Determine the (x, y) coordinate at the center of the cell enclosing the given text.  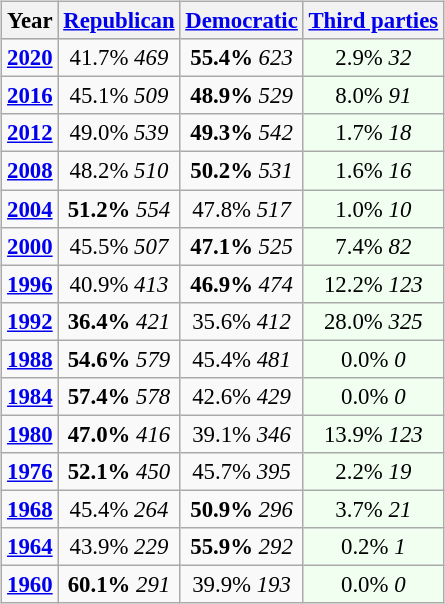
40.9% 413 (119, 284)
13.9% 123 (373, 434)
42.6% 429 (242, 396)
52.1% 450 (119, 472)
43.9% 229 (119, 547)
47.0% 416 (119, 434)
39.1% 346 (242, 434)
Republican (119, 21)
Democratic (242, 21)
2020 (30, 58)
2000 (30, 246)
1.7% 18 (373, 133)
1976 (30, 472)
47.8% 517 (242, 209)
1988 (30, 359)
49.3% 542 (242, 133)
28.0% 325 (373, 321)
48.9% 529 (242, 96)
41.7% 469 (119, 58)
2004 (30, 209)
0.2% 1 (373, 547)
36.4% 421 (119, 321)
47.1% 525 (242, 246)
54.6% 579 (119, 359)
12.2% 123 (373, 284)
45.5% 507 (119, 246)
57.4% 578 (119, 396)
2008 (30, 171)
Third parties (373, 21)
60.1% 291 (119, 584)
1992 (30, 321)
7.4% 82 (373, 246)
45.4% 481 (242, 359)
50.2% 531 (242, 171)
50.9% 296 (242, 509)
2.2% 19 (373, 472)
1984 (30, 396)
55.9% 292 (242, 547)
3.7% 21 (373, 509)
Year (30, 21)
1980 (30, 434)
2.9% 32 (373, 58)
1964 (30, 547)
2012 (30, 133)
45.7% 395 (242, 472)
45.1% 509 (119, 96)
39.9% 193 (242, 584)
35.6% 412 (242, 321)
1996 (30, 284)
45.4% 264 (119, 509)
55.4% 623 (242, 58)
1968 (30, 509)
1960 (30, 584)
2016 (30, 96)
51.2% 554 (119, 209)
49.0% 539 (119, 133)
1.0% 10 (373, 209)
46.9% 474 (242, 284)
48.2% 510 (119, 171)
8.0% 91 (373, 96)
1.6% 16 (373, 171)
